Return the (x, y) coordinate for the center point of the cell that contains the specified text.  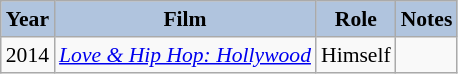
Notes (427, 19)
Film (185, 19)
Love & Hip Hop: Hollywood (185, 55)
Himself (356, 55)
Year (28, 19)
2014 (28, 55)
Role (356, 19)
